For the text-containing cell, return its midpoint in (x, y) coordinate format. 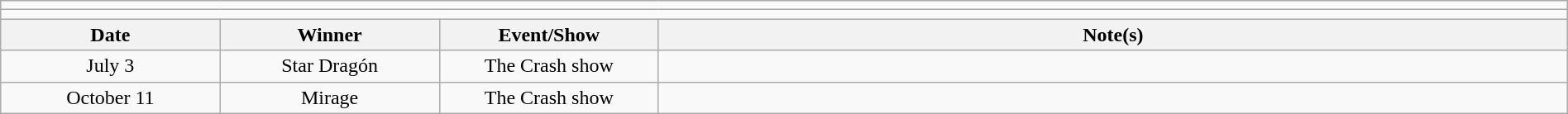
Note(s) (1113, 35)
July 3 (111, 66)
Mirage (329, 97)
October 11 (111, 97)
Date (111, 35)
Star Dragón (329, 66)
Event/Show (549, 35)
Winner (329, 35)
